Search for the cell housing the specified text and yield its [X, Y] center coordinate. 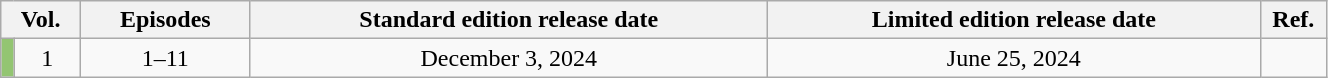
Episodes [165, 20]
June 25, 2024 [1014, 58]
Ref. [1293, 20]
1–11 [165, 58]
Vol. [41, 20]
Limited edition release date [1014, 20]
Standard edition release date [508, 20]
December 3, 2024 [508, 58]
1 [47, 58]
